Pinpoint the cell where the given text exists, returning its [x, y] midpoint coordinate. 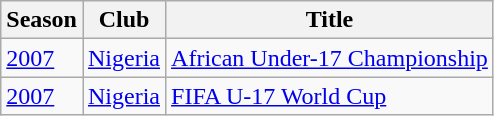
Club [124, 20]
Title [330, 20]
Season [42, 20]
African Under-17 Championship [330, 58]
FIFA U-17 World Cup [330, 96]
